Identify which cell holds the provided text, then report its (x, y) central coordinate. 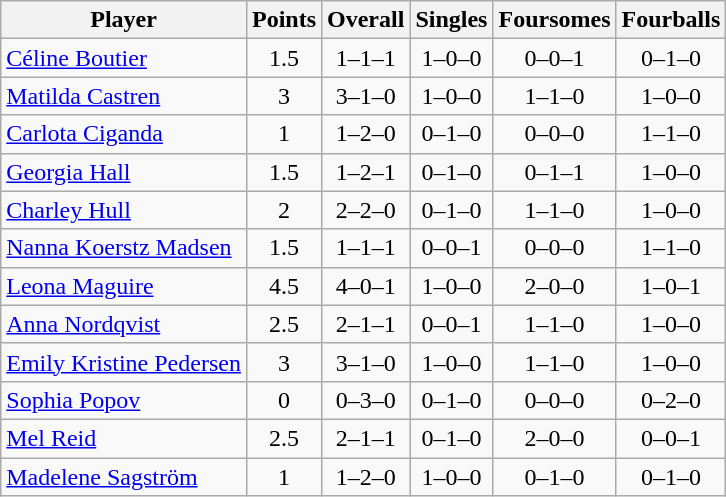
Céline Boutier (124, 58)
Carlota Ciganda (124, 134)
Emily Kristine Pedersen (124, 362)
Player (124, 20)
Anna Nordqvist (124, 324)
4.5 (284, 286)
Leona Maguire (124, 286)
Matilda Castren (124, 96)
0 (284, 400)
Foursomes (554, 20)
Points (284, 20)
0–2–0 (671, 400)
1–0–1 (671, 286)
1–2–1 (366, 172)
0–1–1 (554, 172)
Charley Hull (124, 210)
Sophia Popov (124, 400)
2–2–0 (366, 210)
4–0–1 (366, 286)
Georgia Hall (124, 172)
Fourballs (671, 20)
Overall (366, 20)
2 (284, 210)
Mel Reid (124, 438)
Singles (452, 20)
Madelene Sagström (124, 477)
Nanna Koerstz Madsen (124, 248)
0–3–0 (366, 400)
